Return [x, y] of the center of cell containing provided text 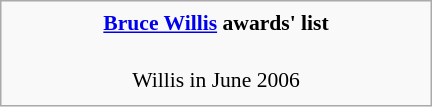
Willis in June 2006 [216, 67]
Bruce Willis awards' list [216, 23]
